Capture the cell that displays the provided text and extract its [X, Y] central coordinate. 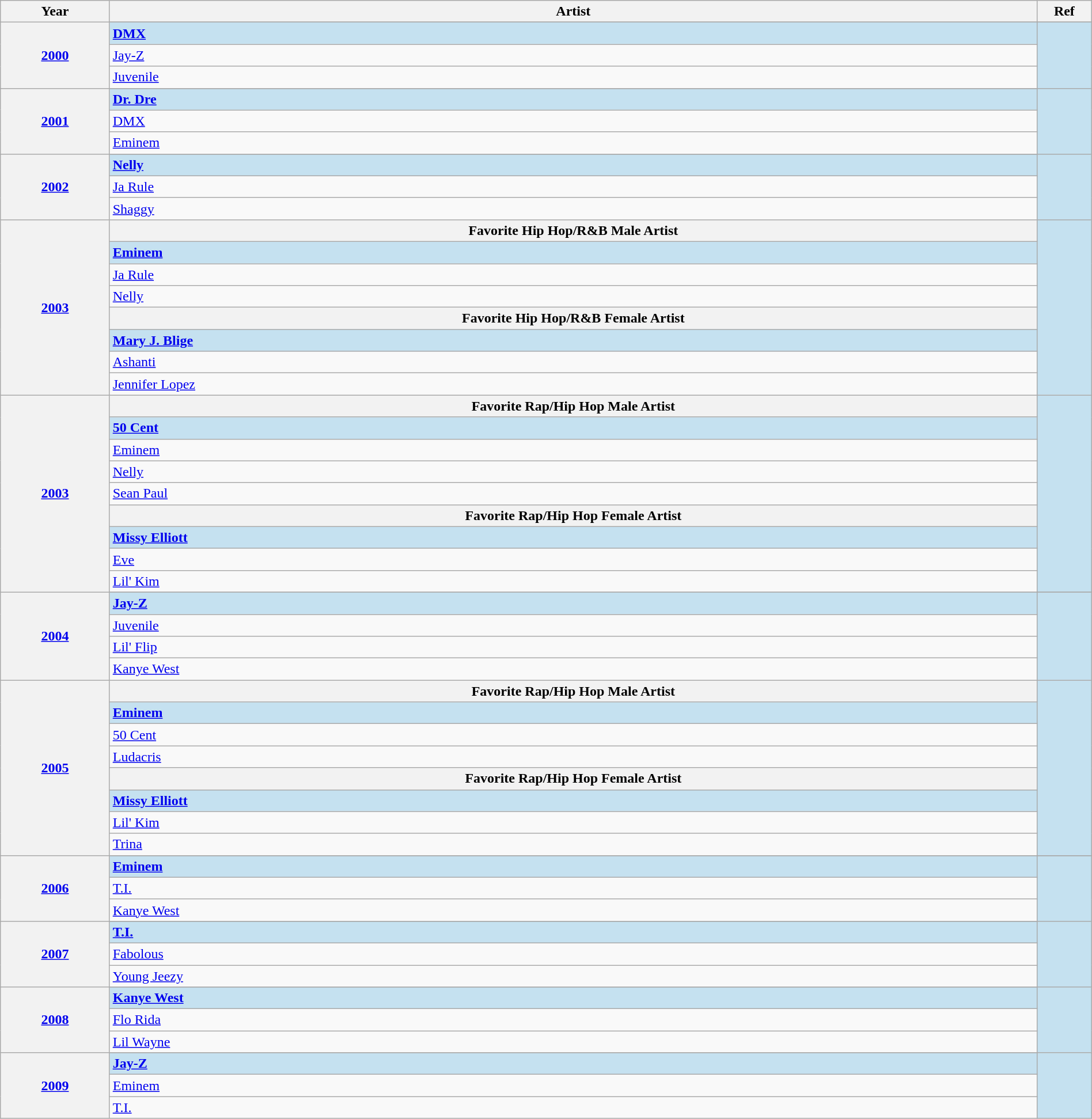
2002 [55, 187]
2007 [55, 954]
2009 [55, 1086]
2006 [55, 888]
Sean Paul [573, 494]
2000 [55, 55]
2008 [55, 1020]
Ashanti [573, 362]
Lil' Flip [573, 647]
Mary J. Blige [573, 340]
Eve [573, 559]
Lil Wayne [573, 1042]
Jennifer Lopez [573, 384]
Shaggy [573, 208]
2004 [55, 636]
2001 [55, 121]
Year [55, 12]
Artist [573, 12]
2005 [55, 768]
Fabolous [573, 954]
Flo Rida [573, 1020]
Ludacris [573, 757]
Favorite Hip Hop/R&B Male Artist [573, 230]
Favorite Hip Hop/R&B Female Artist [573, 318]
Trina [573, 844]
Ref [1064, 12]
Dr. Dre [573, 99]
Young Jeezy [573, 976]
